Pinpoint the cell where the given text exists, returning its (x, y) midpoint coordinate. 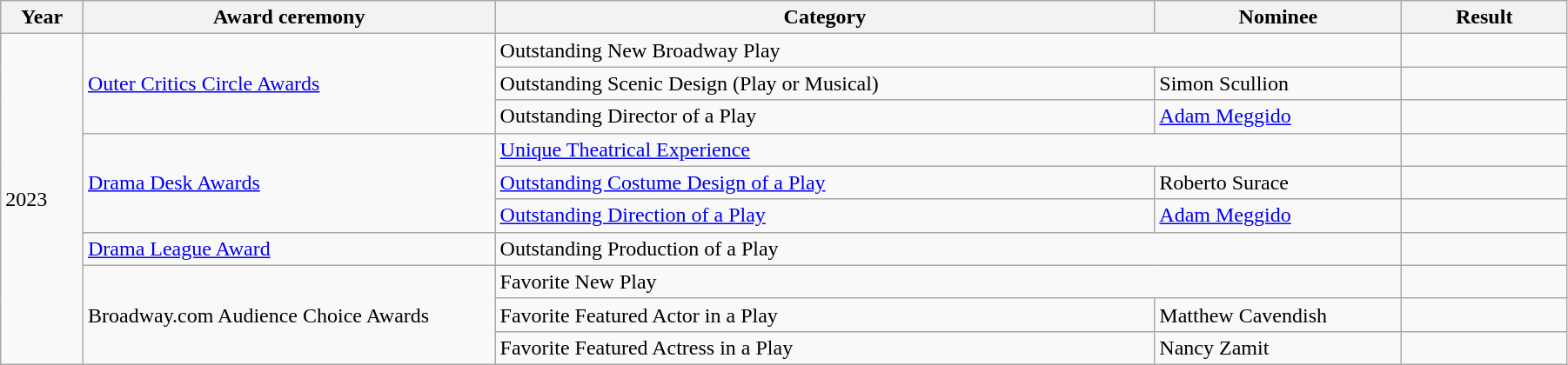
Year (42, 17)
Nominee (1278, 17)
Roberto Surace (1278, 182)
Outstanding Production of a Play (948, 249)
Award ceremony (289, 17)
Simon Scullion (1278, 83)
2023 (42, 200)
Result (1484, 17)
Unique Theatrical Experience (948, 149)
Outstanding Director of a Play (825, 116)
Matthew Cavendish (1278, 315)
Drama Desk Awards (289, 182)
Category (825, 17)
Broadway.com Audience Choice Awards (289, 315)
Favorite New Play (948, 282)
Nancy Zamit (1278, 348)
Outer Critics Circle Awards (289, 83)
Favorite Featured Actress in a Play (825, 348)
Favorite Featured Actor in a Play (825, 315)
Outstanding Scenic Design (Play or Musical) (825, 83)
Outstanding Direction of a Play (825, 216)
Drama League Award (289, 249)
Outstanding New Broadway Play (948, 50)
Outstanding Costume Design of a Play (825, 182)
